Capture the cell that displays the provided text and extract its (X, Y) central coordinate. 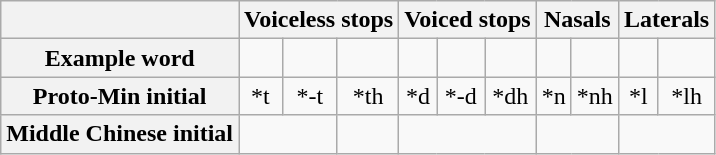
Example word (120, 58)
Nasals (577, 20)
*d (418, 96)
*n (554, 96)
*lh (686, 96)
*-d (460, 96)
Proto-Min initial (120, 96)
*-t (310, 96)
Voiceless stops (318, 20)
Laterals (666, 20)
*l (638, 96)
Middle Chinese initial (120, 134)
*dh (510, 96)
*th (368, 96)
Voiced stops (468, 20)
*nh (594, 96)
*t (260, 96)
